Locate the cell with the specified text and output its (X, Y) center coordinate. 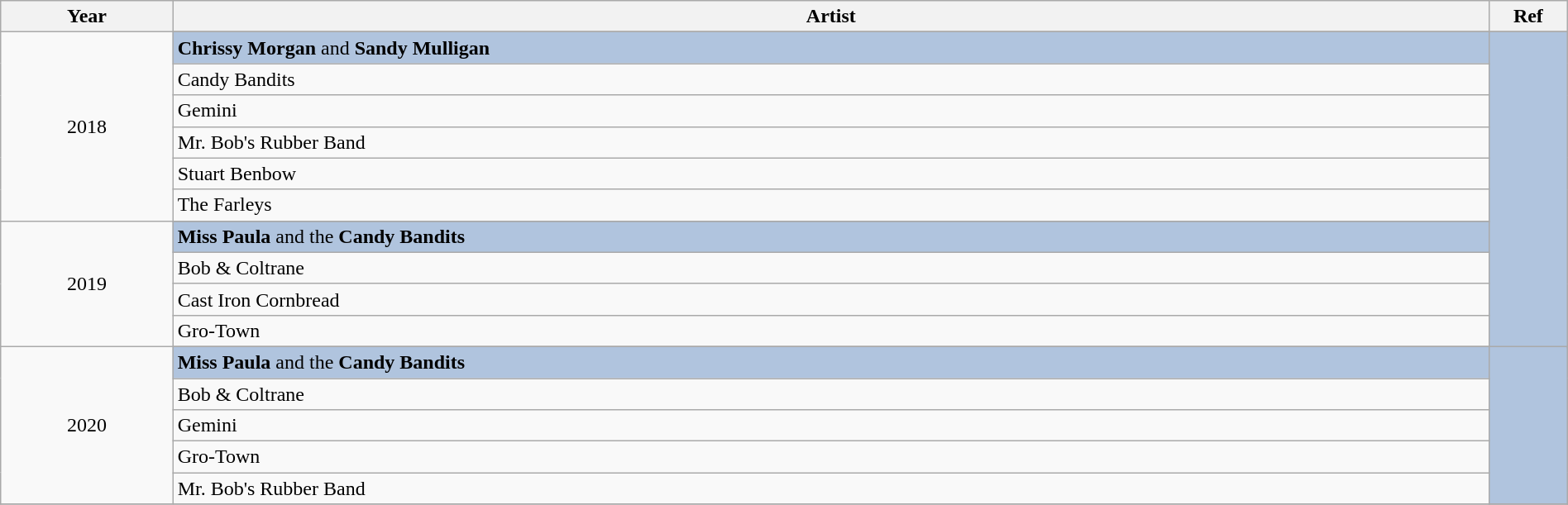
The Farleys (830, 205)
Chrissy Morgan and Sandy Mulligan (830, 48)
Cast Iron Cornbread (830, 299)
Stuart Benbow (830, 174)
2018 (87, 126)
Artist (830, 17)
Year (87, 17)
Ref (1528, 17)
Candy Bandits (830, 79)
2020 (87, 425)
2019 (87, 283)
